Provide the [X, Y] coordinate of the cell's center where the given text is located.  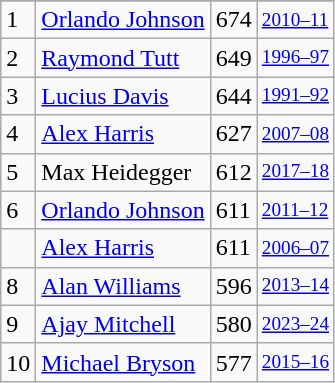
4 [18, 134]
3 [18, 96]
2007–08 [295, 134]
6 [18, 210]
674 [234, 20]
Lucius Davis [123, 96]
627 [234, 134]
577 [234, 362]
612 [234, 172]
2006–07 [295, 248]
1991–92 [295, 96]
2 [18, 58]
8 [18, 286]
Raymond Tutt [123, 58]
9 [18, 324]
596 [234, 286]
Michael Bryson [123, 362]
2010–11 [295, 20]
Ajay Mitchell [123, 324]
649 [234, 58]
1 [18, 20]
5 [18, 172]
644 [234, 96]
2013–14 [295, 286]
2023–24 [295, 324]
2011–12 [295, 210]
580 [234, 324]
1996–97 [295, 58]
2017–18 [295, 172]
Max Heidegger [123, 172]
Alan Williams [123, 286]
10 [18, 362]
2015–16 [295, 362]
